For the text-containing cell, return its midpoint in (X, Y) coordinate format. 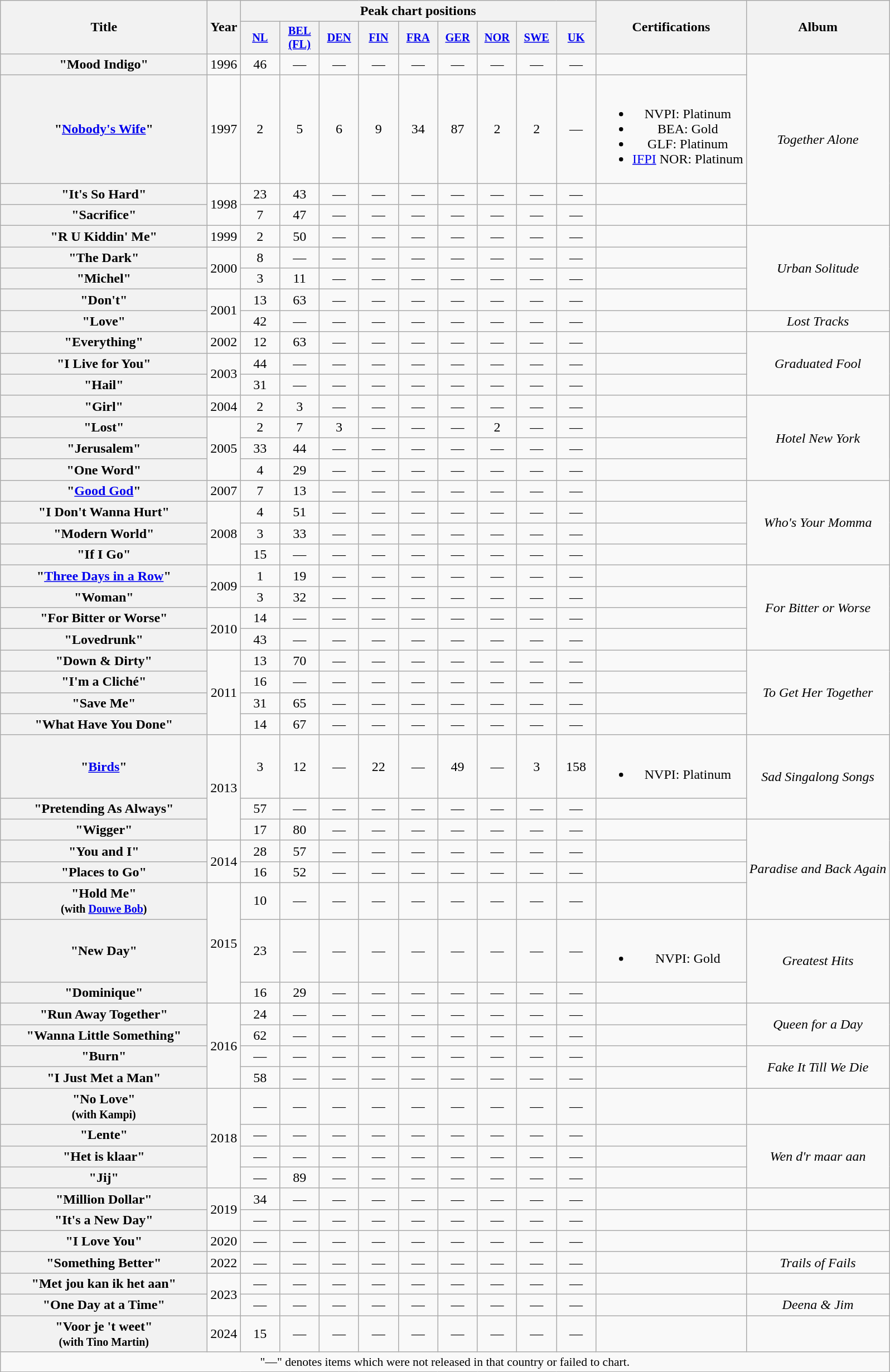
Paradise and Back Again (818, 869)
"The Dark" (104, 258)
"Girl" (104, 406)
"I Just Met a Man" (104, 1078)
Together Alone (818, 139)
2018 (224, 1138)
BEL(FL) (300, 38)
"Hold Me"(with Douwe Bob) (104, 901)
NOR (497, 38)
DEN (339, 38)
"Jij" (104, 1177)
"One Day at a Time" (104, 1305)
2005 (224, 448)
FIN (378, 38)
"I Don't Wanna Hurt" (104, 512)
"Pretending As Always" (104, 808)
28 (260, 851)
Title (104, 27)
52 (300, 872)
"Don't" (104, 300)
"Jerusalem" (104, 448)
6 (339, 129)
"Dominique" (104, 993)
SWE (536, 38)
"Nobody's Wife" (104, 129)
2013 (224, 787)
5 (300, 129)
"Million Dollar" (104, 1199)
NVPI: Gold (671, 951)
"Save Me" (104, 703)
"Three Days in a Row" (104, 576)
10 (260, 901)
GER (457, 38)
"New Day" (104, 951)
"Mood Indigo" (104, 64)
For Bitter or Worse (818, 608)
2022 (224, 1262)
89 (300, 1177)
1996 (224, 64)
"Het is klaar" (104, 1156)
UK (577, 38)
"R U Kiddin' Me" (104, 236)
17 (260, 830)
Sad Singalong Songs (818, 777)
"Wigger" (104, 830)
51 (300, 512)
62 (260, 1035)
Trails of Fails (818, 1262)
"It's a New Day" (104, 1220)
"Down & Dirty" (104, 661)
Year (224, 27)
"Lente" (104, 1135)
"I Live for You" (104, 363)
Urban Solitude (818, 268)
"I'm a Cliché" (104, 682)
1997 (224, 129)
"No Love"(with Kampi) (104, 1106)
32 (300, 597)
"Michel" (104, 279)
To Get Her Together (818, 692)
Peak chart positions (418, 11)
2008 (224, 534)
2003 (224, 374)
"Met jou kan ik het aan" (104, 1283)
47 (300, 215)
80 (300, 830)
65 (300, 703)
"Places to Go" (104, 872)
11 (300, 279)
2020 (224, 1241)
2014 (224, 861)
Who's Your Momma (818, 522)
49 (457, 766)
NL (260, 38)
FRA (418, 38)
2007 (224, 491)
"Run Away Together" (104, 1014)
1999 (224, 236)
"You and I" (104, 851)
24 (260, 1014)
"Everything" (104, 342)
Greatest Hits (818, 961)
"Woman" (104, 597)
Queen for a Day (818, 1025)
"—" denotes items which were not released in that country or failed to chart. (445, 1362)
Certifications (671, 27)
2004 (224, 406)
"One Word" (104, 469)
1 (260, 576)
Wen d'r maar aan (818, 1156)
58 (260, 1078)
2000 (224, 268)
"Lovedrunk" (104, 639)
42 (260, 321)
2002 (224, 342)
"Something Better" (104, 1262)
Graduated Fool (818, 363)
70 (300, 661)
2010 (224, 629)
"Birds" (104, 766)
50 (300, 236)
"Sacrifice" (104, 215)
"Good God" (104, 491)
158 (577, 766)
22 (378, 766)
"Modern World" (104, 534)
"Voor je 't weet"(with Tino Martin) (104, 1334)
"I Love You" (104, 1241)
"Burn" (104, 1056)
"Lost" (104, 427)
NVPI: PlatinumBEA: GoldGLF: PlatinumIFPI NOR: Platinum (671, 129)
2009 (224, 586)
"What Have You Done" (104, 724)
19 (300, 576)
2016 (224, 1046)
"Wanna Little Something" (104, 1035)
"Love" (104, 321)
8 (260, 258)
2011 (224, 692)
9 (378, 129)
NVPI: Platinum (671, 766)
"It's So Hard" (104, 194)
2015 (224, 943)
Fake It Till We Die (818, 1067)
67 (300, 724)
Album (818, 27)
46 (260, 64)
Lost Tracks (818, 321)
1998 (224, 205)
"For Bitter or Worse" (104, 618)
2024 (224, 1334)
2023 (224, 1294)
2001 (224, 311)
Hotel New York (818, 438)
"Hail" (104, 385)
2019 (224, 1209)
"If I Go" (104, 555)
87 (457, 129)
Deena & Jim (818, 1305)
